Extract the (x, y) coordinate from the center of the cell holding the provided text.  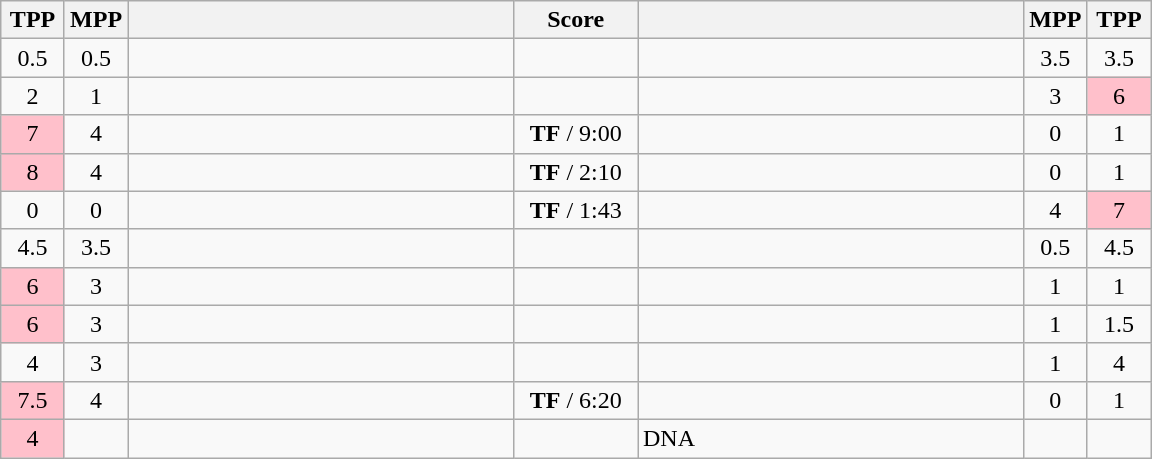
8 (33, 172)
TF / 9:00 (576, 134)
TF / 2:10 (576, 172)
TF / 1:43 (576, 210)
TF / 6:20 (576, 400)
DNA (831, 438)
7.5 (33, 400)
Score (576, 20)
1.5 (1119, 324)
2 (33, 96)
